Return the [x, y] coordinate for the center point of the cell that contains the specified text.  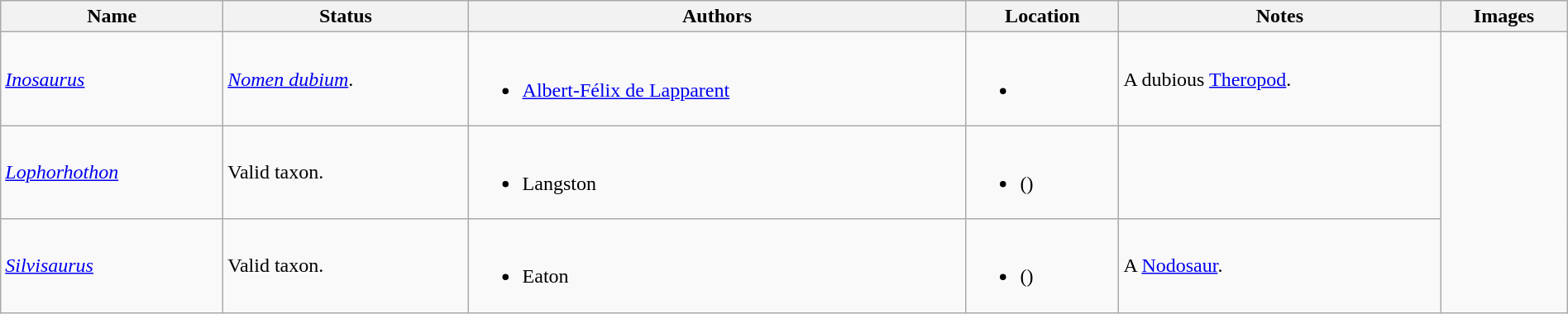
Inosaurus [112, 79]
Albert-Félix de Lapparent [710, 79]
A Nodosaur. [1280, 266]
Images [1503, 17]
Name [112, 17]
Nomen dubium. [346, 79]
Lophorhothon [112, 172]
Silvisaurus [112, 266]
Authors [717, 17]
Status [346, 17]
Eaton [710, 266]
Notes [1280, 17]
Langston [710, 172]
A dubious Theropod. [1280, 79]
Location [1042, 17]
